Return the [x, y] coordinate for the center point of the cell that contains the specified text.  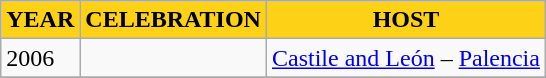
HOST [406, 20]
CELEBRATION [174, 20]
YEAR [40, 20]
Castile and León – Palencia [406, 58]
2006 [40, 58]
